For the text-containing cell, return its midpoint in (X, Y) coordinate format. 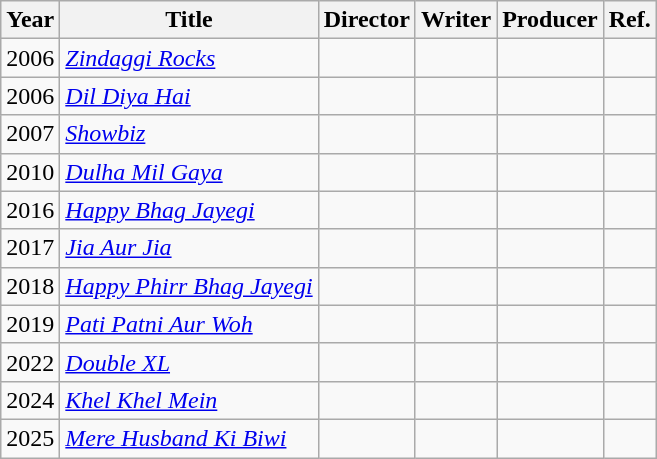
2017 (30, 248)
2019 (30, 324)
Producer (550, 20)
Dulha Mil Gaya (189, 172)
Year (30, 20)
Showbiz (189, 134)
2022 (30, 362)
2024 (30, 400)
2010 (30, 172)
Pati Patni Aur Woh (189, 324)
Happy Bhag Jayegi (189, 210)
Dil Diya Hai (189, 96)
Khel Khel Mein (189, 400)
Jia Aur Jia (189, 248)
Happy Phirr Bhag Jayegi (189, 286)
2025 (30, 438)
2016 (30, 210)
Ref. (630, 20)
Writer (456, 20)
2018 (30, 286)
Director (366, 20)
Double XL (189, 362)
Mere Husband Ki Biwi (189, 438)
2007 (30, 134)
Title (189, 20)
Zindaggi Rocks (189, 58)
